Locate the cell with the specified text and output its [X, Y] center coordinate. 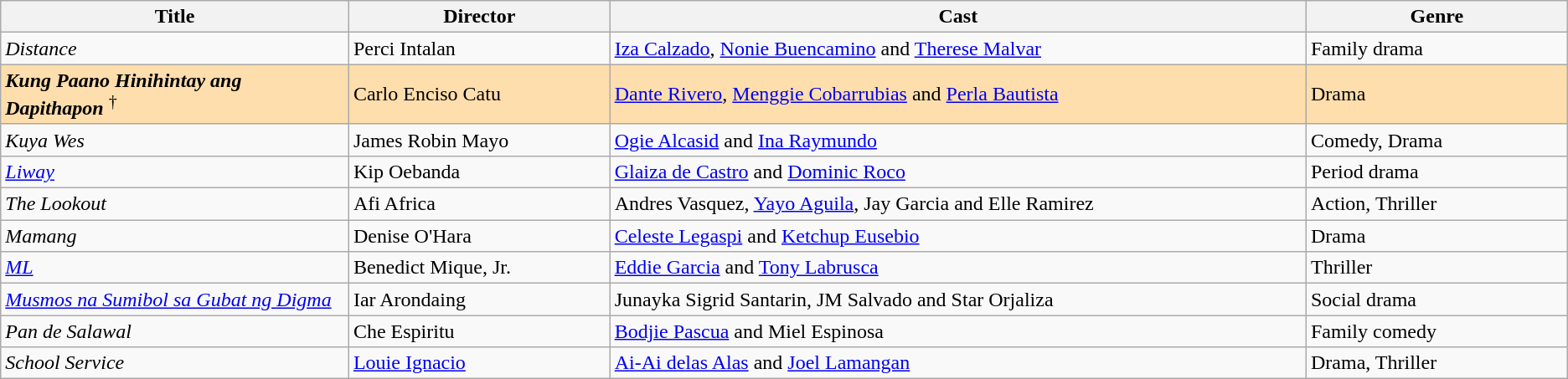
Louie Ignacio [479, 363]
Kuya Wes [175, 140]
Action, Thriller [1436, 204]
The Lookout [175, 204]
Period drama [1436, 172]
Che Espiritu [479, 331]
Iar Arondaing [479, 300]
Director [479, 17]
Cast [958, 17]
Iza Calzado, Nonie Buencamino and Therese Malvar [958, 49]
Ai-Ai delas Alas and Joel Lamangan [958, 363]
Afi Africa [479, 204]
Eddie Garcia and Tony Labrusca [958, 268]
Comedy, Drama [1436, 140]
James Robin Mayo [479, 140]
Liway [175, 172]
Kung Paano Hinihintay ang Dapithapon † [175, 95]
Musmos na Sumibol sa Gubat ng Digma [175, 300]
Kip Oebanda [479, 172]
Ogie Alcasid and Ina Raymundo [958, 140]
Carlo Enciso Catu [479, 95]
Thriller [1436, 268]
Dante Rivero, Menggie Cobarrubias and Perla Bautista [958, 95]
Bodjie Pascua and Miel Espinosa [958, 331]
Glaiza de Castro and Dominic Roco [958, 172]
Mamang [175, 236]
Benedict Mique, Jr. [479, 268]
Pan de Salawal [175, 331]
Family drama [1436, 49]
Celeste Legaspi and Ketchup Eusebio [958, 236]
Family comedy [1436, 331]
Distance [175, 49]
ML [175, 268]
Title [175, 17]
Perci Intalan [479, 49]
Andres Vasquez, Yayo Aguila, Jay Garcia and Elle Ramirez [958, 204]
School Service [175, 363]
Denise O'Hara [479, 236]
Social drama [1436, 300]
Drama, Thriller [1436, 363]
Genre [1436, 17]
Junayka Sigrid Santarin, JM Salvado and Star Orjaliza [958, 300]
